Pinpoint the cell where the given text exists, returning its (X, Y) midpoint coordinate. 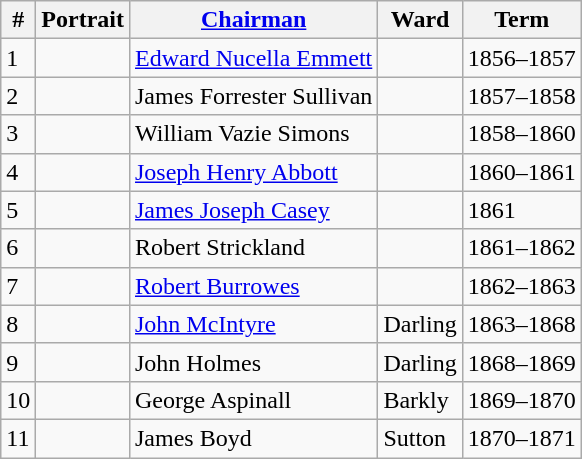
1869–1870 (522, 400)
Robert Burrowes (253, 286)
1856–1857 (522, 58)
1860–1861 (522, 172)
1862–1863 (522, 286)
9 (18, 362)
8 (18, 324)
# (18, 20)
1868–1869 (522, 362)
Joseph Henry Abbott (253, 172)
William Vazie Simons (253, 134)
1863–1868 (522, 324)
11 (18, 438)
5 (18, 210)
3 (18, 134)
Portrait (83, 20)
Sutton (420, 438)
1 (18, 58)
7 (18, 286)
George Aspinall (253, 400)
2 (18, 96)
4 (18, 172)
Ward (420, 20)
1861–1862 (522, 248)
1857–1858 (522, 96)
John Holmes (253, 362)
Robert Strickland (253, 248)
John McIntyre (253, 324)
1858–1860 (522, 134)
Term (522, 20)
James Joseph Casey (253, 210)
1861 (522, 210)
James Boyd (253, 438)
Edward Nucella Emmett (253, 58)
10 (18, 400)
1870–1871 (522, 438)
James Forrester Sullivan (253, 96)
6 (18, 248)
Barkly (420, 400)
Chairman (253, 20)
